From the cell containing the given text, extract its center point as (X, Y) coordinate. 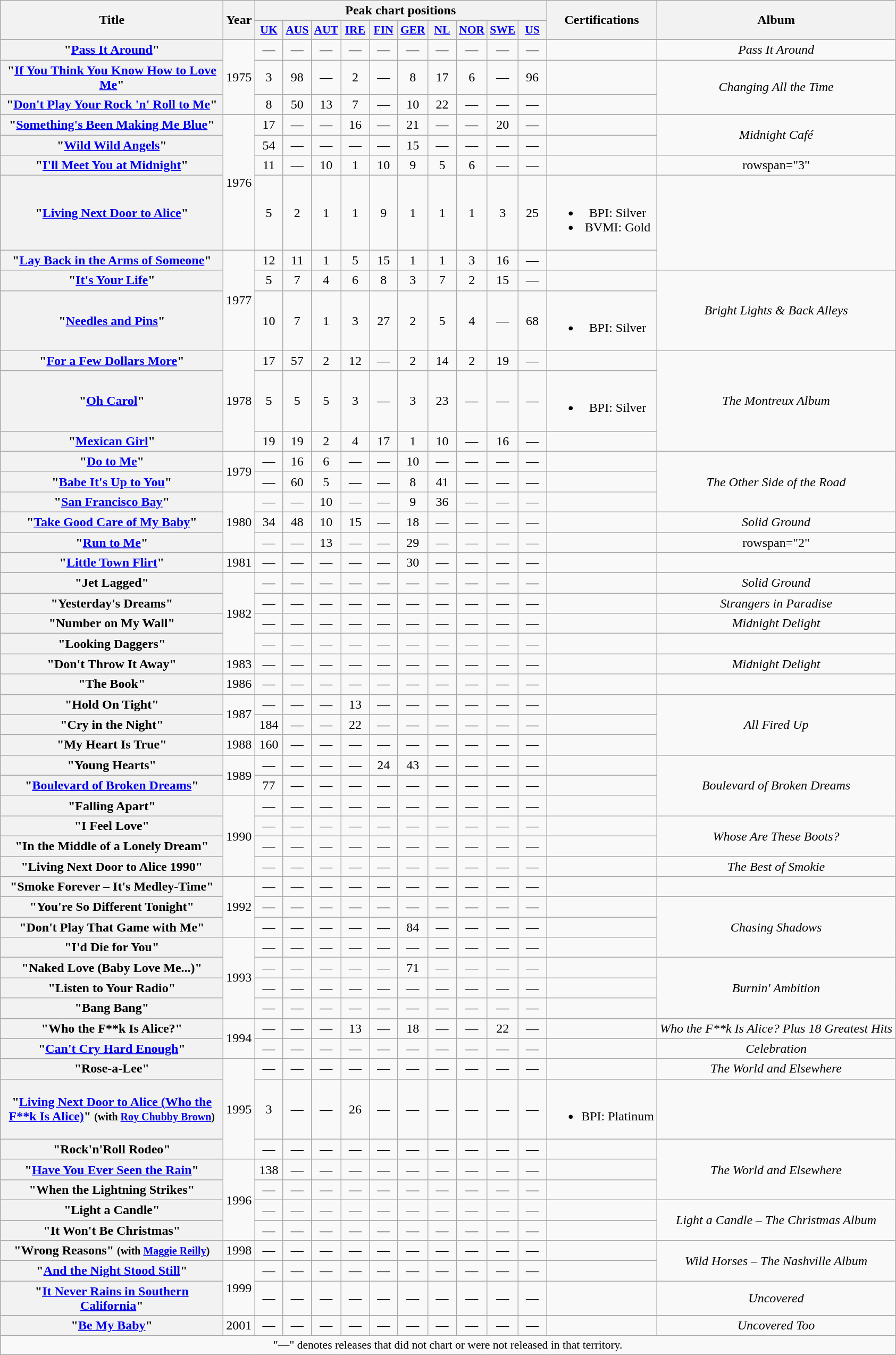
Burnin' Ambition (776, 988)
1999 (239, 1289)
"Living Next Door to Alice 1990" (112, 867)
68 (532, 320)
Pass It Around (776, 49)
AUS (297, 30)
1980 (239, 522)
57 (297, 361)
Strangers in Paradise (776, 603)
SWE (503, 30)
"Number on My Wall" (112, 624)
"I Feel Love" (112, 826)
25 (532, 213)
"Pass It Around" (112, 49)
71 (413, 968)
"My Heart Is True" (112, 745)
Title (112, 20)
"Take Good Care of My Baby" (112, 522)
41 (442, 481)
50 (297, 105)
"When the Lightning Strikes" (112, 1190)
"Light a Candle" (112, 1210)
"Rock'n'Roll Rodeo" (112, 1149)
"If You Think You Know How to Love Me" (112, 77)
"Oh Carol" (112, 401)
IRE (355, 30)
"Falling Apart" (112, 805)
"Wild Wild Angels" (112, 145)
14 (442, 361)
"Do to Me" (112, 461)
Boulevard of Broken Dreams (776, 785)
184 (269, 725)
"And the Night Stood Still" (112, 1271)
1990 (239, 836)
Who the F**k Is Alice? Plus 18 Greatest Hits (776, 1028)
The Best of Smokie (776, 867)
"Babe It's Up to You" (112, 481)
US (532, 30)
Light a Candle – The Christmas Album (776, 1220)
98 (297, 77)
138 (269, 1169)
"Smoke Forever – It's Medley-Time" (112, 887)
Bright Lights & Back Alleys (776, 311)
26 (355, 1109)
36 (442, 502)
"Yesterday's Dreams" (112, 603)
"In the Middle of a Lonely Dream" (112, 846)
43 (413, 765)
"Jet Lagged" (112, 583)
UK (269, 30)
"Listen to Your Radio" (112, 988)
77 (269, 785)
"Naked Love (Baby Love Me...)" (112, 968)
NL (442, 30)
FIN (384, 30)
30 (413, 563)
1983 (239, 664)
"Something's Been Making Me Blue" (112, 125)
"Young Hearts" (112, 765)
AUT (326, 30)
84 (413, 927)
24 (384, 765)
160 (269, 745)
Wild Horses – The Nashville Album (776, 1261)
"I'll Meet You at Midnight" (112, 165)
20 (503, 125)
1982 (239, 613)
"Don't Throw It Away" (112, 664)
1978 (239, 401)
1987 (239, 714)
Changing All the Time (776, 87)
Midnight Café (776, 135)
21 (413, 125)
"Hold On Tight" (112, 704)
Chasing Shadows (776, 927)
"Mexican Girl" (112, 441)
Uncovered (776, 1298)
1998 (239, 1251)
"I'd Die for You" (112, 947)
rowspan="3" (776, 165)
60 (297, 481)
"Cry in the Night" (112, 725)
1975 (239, 77)
"Run to Me" (112, 542)
"Little Town Flirt" (112, 563)
The Other Side of the Road (776, 481)
"It's Your Life" (112, 280)
"Bang Bang" (112, 1008)
"—" denotes releases that did not chart or were not released in that territory. (448, 1345)
1981 (239, 563)
1989 (239, 775)
All Fired Up (776, 725)
"For a Few Dollars More" (112, 361)
Uncovered Too (776, 1326)
1994 (239, 1038)
rowspan="2" (776, 542)
GER (413, 30)
"It Won't Be Christmas" (112, 1231)
34 (269, 522)
"Living Next Door to Alice" (112, 213)
BPI: Platinum (602, 1109)
"Living Next Door to Alice (Who the F**k Is Alice)" (with Roy Chubby Brown) (112, 1109)
The Montreux Album (776, 401)
1977 (239, 300)
Album (776, 20)
Peak chart positions (401, 11)
29 (413, 542)
"It Never Rains in Southern California" (112, 1298)
"Who the F**k Is Alice?" (112, 1028)
1979 (239, 471)
48 (297, 522)
1988 (239, 745)
1976 (239, 182)
"Wrong Reasons" (with Maggie Reilly) (112, 1251)
"Don't Play That Game with Me" (112, 927)
1993 (239, 978)
NOR (472, 30)
"Be My Baby" (112, 1326)
"Can't Cry Hard Enough" (112, 1049)
1992 (239, 907)
Certifications (602, 20)
54 (269, 145)
27 (384, 320)
Year (239, 20)
Whose Are These Boots? (776, 836)
"San Francisco Bay" (112, 502)
1995 (239, 1109)
2001 (239, 1326)
"Boulevard of Broken Dreams" (112, 785)
"Needles and Pins" (112, 320)
23 (442, 401)
Celebration (776, 1049)
"Rose-a-Lee" (112, 1069)
"Lay Back in the Arms of Someone" (112, 260)
96 (532, 77)
"The Book" (112, 684)
"You're So Different Tonight" (112, 907)
1996 (239, 1200)
1986 (239, 684)
BPI: SilverBVMI: Gold (602, 213)
"Looking Daggers" (112, 644)
"Don't Play Your Rock 'n' Roll to Me" (112, 105)
"Have You Ever Seen the Rain" (112, 1169)
